Return (X, Y) of the center of cell containing provided text 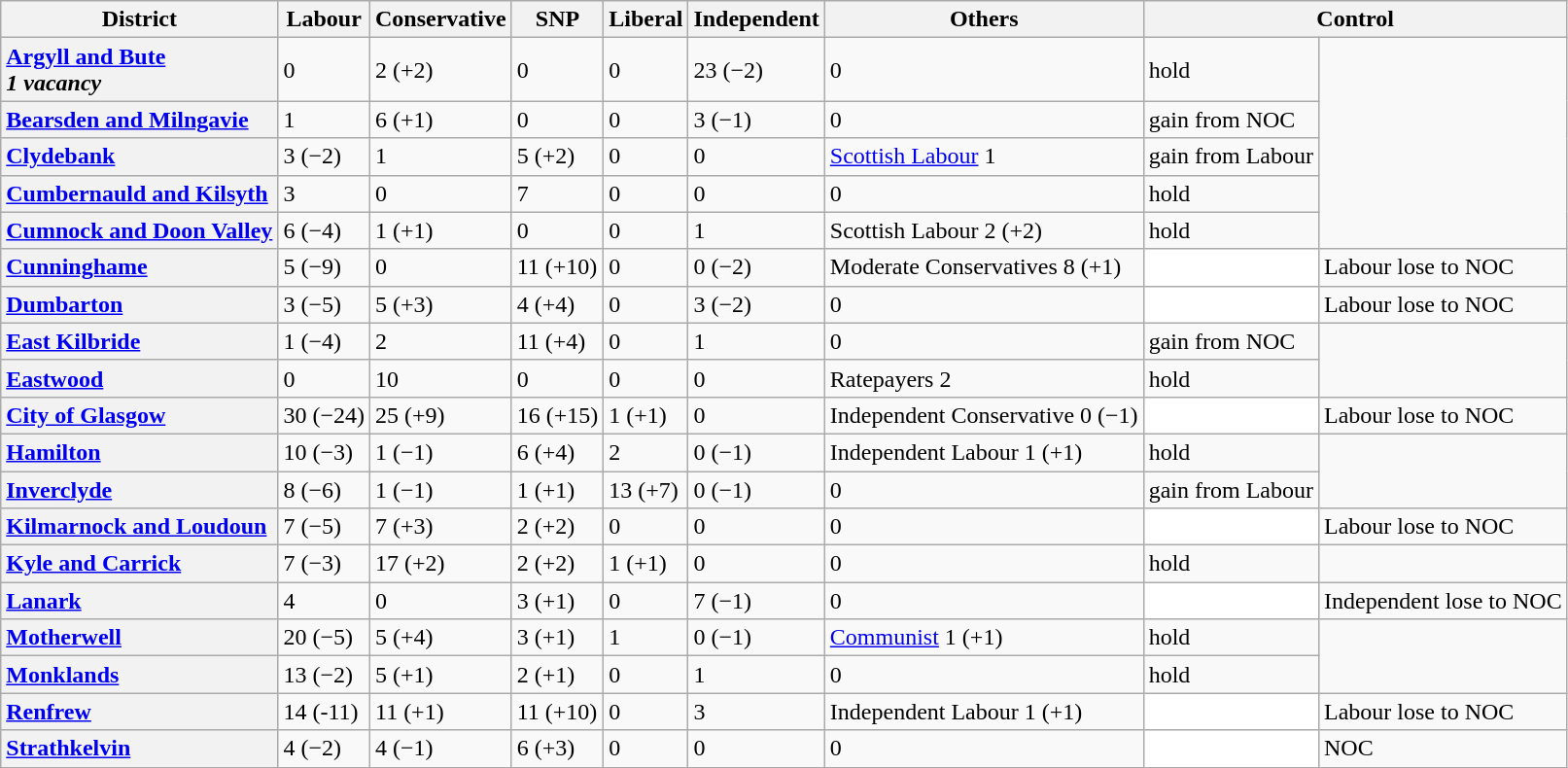
7 (−3) (325, 564)
5 (+2) (558, 157)
16 (+15) (558, 415)
4 (−1) (440, 749)
Cunninghame (140, 267)
5 (+1) (440, 675)
Kyle and Carrick (140, 564)
Independent (756, 19)
4 (325, 601)
Eastwood (140, 378)
City of Glasgow (140, 415)
25 (+9) (440, 415)
4 (−2) (325, 749)
Bearsden and Milngavie (140, 120)
Clydebank (140, 157)
6 (+3) (558, 749)
17 (+2) (440, 564)
2 (+1) (558, 675)
11 (+4) (558, 341)
5 (+3) (440, 304)
30 (−24) (325, 415)
10 (−3) (325, 452)
East Kilbride (140, 341)
Cumbernauld and Kilsyth (140, 193)
7 (−5) (325, 527)
Independent lose to NOC (1443, 601)
6 (+4) (558, 452)
5 (+4) (440, 638)
4 (+4) (558, 304)
5 (−9) (325, 267)
Scottish Labour 1 (984, 157)
Communist 1 (+1) (984, 638)
Kilmarnock and Loudoun (140, 527)
Motherwell (140, 638)
6 (+1) (440, 120)
20 (−5) (325, 638)
7 (+3) (440, 527)
Hamilton (140, 452)
District (140, 19)
Moderate Conservatives 8 (+1) (984, 267)
NOC (1443, 749)
0 (−2) (756, 267)
3 (−5) (325, 304)
Scottish Labour 2 (+2) (984, 230)
Ratepayers 2 (984, 378)
13 (−2) (325, 675)
11 (+1) (440, 712)
6 (−4) (325, 230)
Cumnock and Doon Valley (140, 230)
Control (1355, 19)
7 (558, 193)
Lanark (140, 601)
8 (−6) (325, 489)
14 (-11) (325, 712)
7 (−1) (756, 601)
Liberal (645, 19)
Monklands (140, 675)
Conservative (440, 19)
Others (984, 19)
Strathkelvin (140, 749)
10 (440, 378)
Renfrew (140, 712)
Inverclyde (140, 489)
23 (−2) (756, 70)
13 (+7) (645, 489)
Dumbarton (140, 304)
SNP (558, 19)
Labour (325, 19)
1 (−4) (325, 341)
3 (−1) (756, 120)
Independent Conservative 0 (−1) (984, 415)
Argyll and Bute1 vacancy (140, 70)
